Identify which cell holds the provided text, then report its (X, Y) central coordinate. 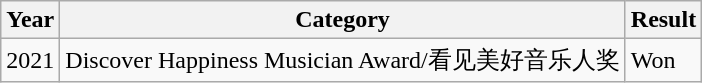
Category (342, 20)
Discover Happiness Musician Award/看见美好音乐人奖 (342, 60)
2021 (30, 60)
Won (663, 60)
Year (30, 20)
Result (663, 20)
